Find where the given text appears and provide that cell's center as [x, y] coordinate. 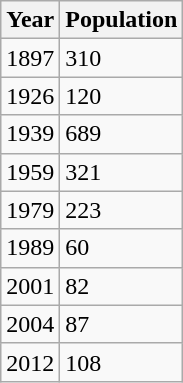
2004 [30, 324]
223 [122, 210]
1939 [30, 134]
Population [122, 20]
1989 [30, 248]
321 [122, 172]
1959 [30, 172]
2001 [30, 286]
Year [30, 20]
1926 [30, 96]
2012 [30, 362]
689 [122, 134]
82 [122, 286]
108 [122, 362]
60 [122, 248]
120 [122, 96]
1897 [30, 58]
87 [122, 324]
1979 [30, 210]
310 [122, 58]
